From the cell containing the given text, extract its center point as (X, Y) coordinate. 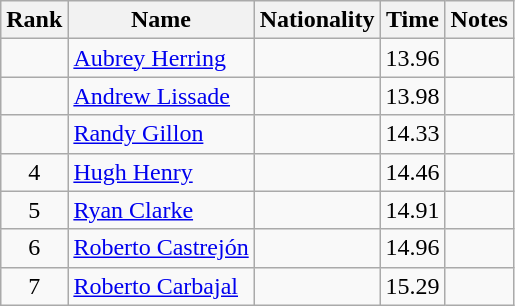
Hugh Henry (161, 172)
15.29 (412, 286)
13.98 (412, 96)
Time (412, 20)
4 (34, 172)
14.33 (412, 134)
13.96 (412, 58)
14.91 (412, 210)
Roberto Castrejón (161, 248)
Name (161, 20)
14.96 (412, 248)
Rank (34, 20)
Ryan Clarke (161, 210)
Roberto Carbajal (161, 286)
Andrew Lissade (161, 96)
14.46 (412, 172)
Randy Gillon (161, 134)
6 (34, 248)
Nationality (317, 20)
5 (34, 210)
Aubrey Herring (161, 58)
Notes (479, 20)
7 (34, 286)
